Scan for the cell matching the given text and deliver its [X, Y] coordinate at center. 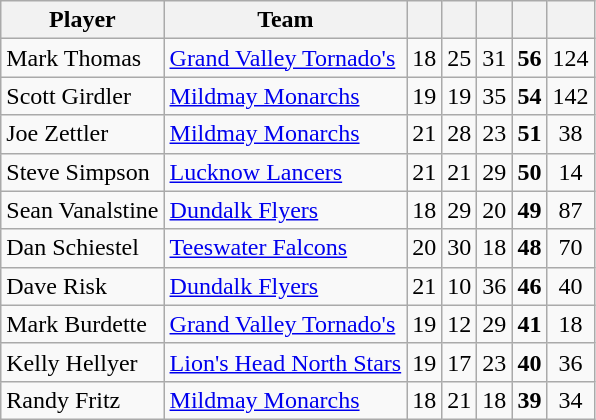
Sean Vanalstine [82, 210]
30 [460, 248]
124 [570, 58]
50 [530, 172]
Player [82, 20]
49 [530, 210]
46 [530, 286]
70 [570, 248]
Kelly Hellyer [82, 362]
Randy Fritz [82, 400]
41 [530, 324]
Scott Girdler [82, 96]
25 [460, 58]
Steve Simpson [82, 172]
Team [286, 20]
48 [530, 248]
Mark Burdette [82, 324]
34 [570, 400]
28 [460, 134]
14 [570, 172]
Mark Thomas [82, 58]
31 [494, 58]
35 [494, 96]
56 [530, 58]
Lion's Head North Stars [286, 362]
17 [460, 362]
87 [570, 210]
54 [530, 96]
12 [460, 324]
38 [570, 134]
Joe Zettler [82, 134]
Dave Risk [82, 286]
Teeswater Falcons [286, 248]
51 [530, 134]
10 [460, 286]
Lucknow Lancers [286, 172]
Dan Schiestel [82, 248]
142 [570, 96]
39 [530, 400]
